Capture the cell that displays the provided text and extract its (X, Y) central coordinate. 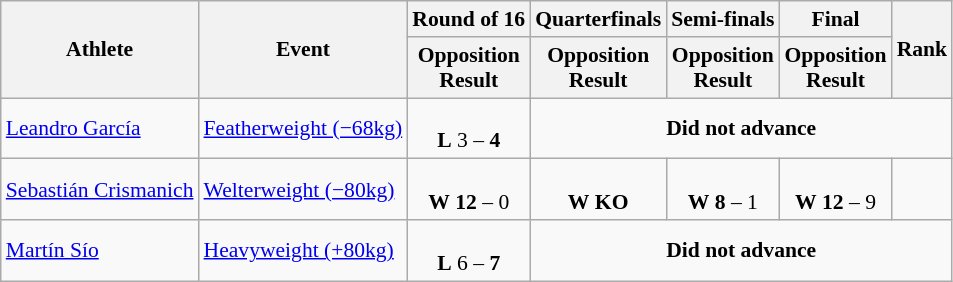
Sebastián Crismanich (100, 190)
Martín Sío (100, 250)
Athlete (100, 50)
Leandro García (100, 128)
Final (835, 19)
Semi-finals (722, 19)
W 8 – 1 (722, 190)
Featherweight (−68kg) (304, 128)
Welterweight (−80kg) (304, 190)
Round of 16 (468, 19)
Heavyweight (+80kg) (304, 250)
Quarterfinals (598, 19)
L 3 – 4 (468, 128)
W 12 – 0 (468, 190)
L 6 – 7 (468, 250)
Rank (922, 50)
W 12 – 9 (835, 190)
W KO (598, 190)
Event (304, 50)
